Scan for the cell matching the given text and deliver its [X, Y] coordinate at center. 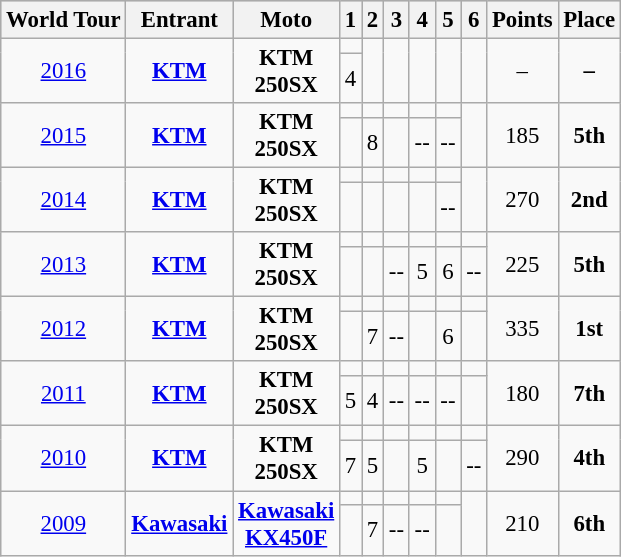
2011 [64, 394]
290 [522, 458]
225 [522, 264]
2015 [64, 136]
Kawasaki [180, 524]
7th [589, 394]
4th [589, 458]
2016 [64, 72]
World Tour [64, 20]
Moto [286, 20]
2009 [64, 524]
335 [522, 330]
270 [522, 200]
KawasakiKX450F [286, 524]
Place [589, 20]
Entrant [180, 20]
2013 [64, 264]
8 [373, 142]
2012 [64, 330]
210 [522, 524]
6th [589, 524]
Points [522, 20]
185 [522, 136]
3 [397, 20]
2 [373, 20]
2010 [64, 458]
1 [351, 20]
2014 [64, 200]
2nd [589, 200]
180 [522, 394]
1st [589, 330]
